Determine the [x, y] coordinate at the center of the cell enclosing the given text.  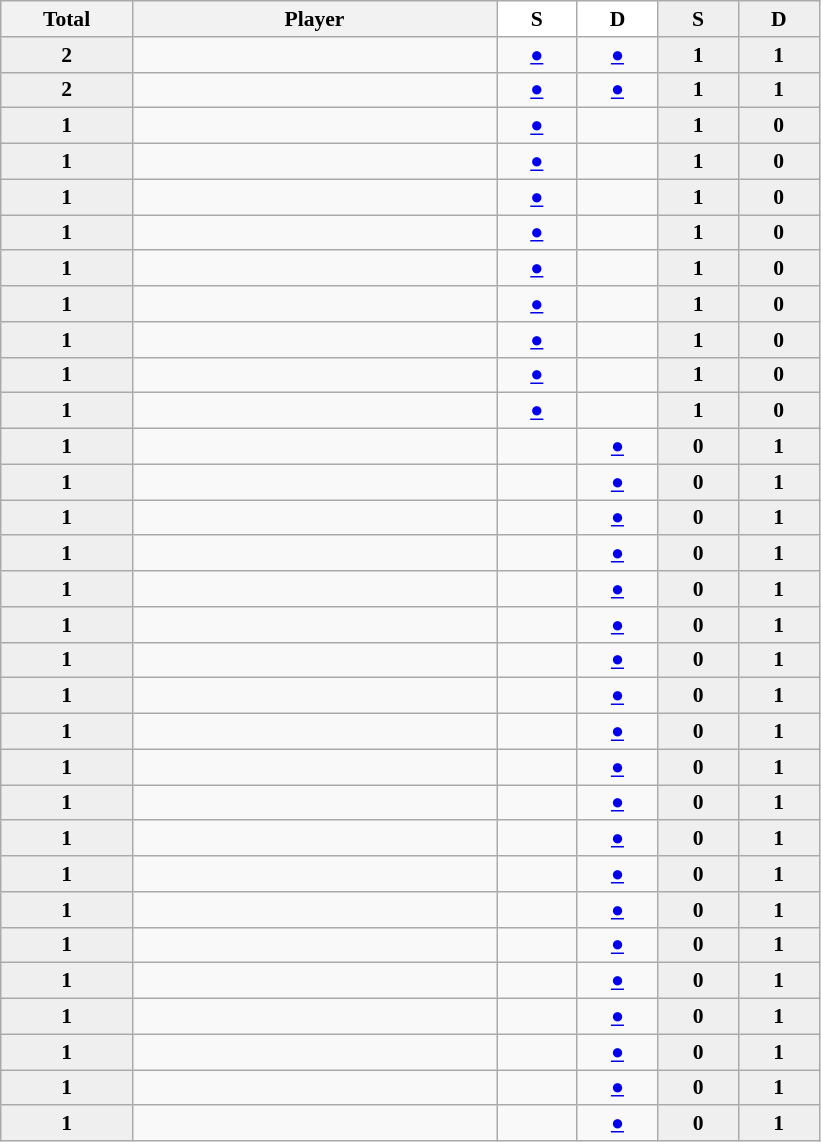
Total [67, 19]
Player [314, 19]
